Locate the cell with the specified text and output its [x, y] center coordinate. 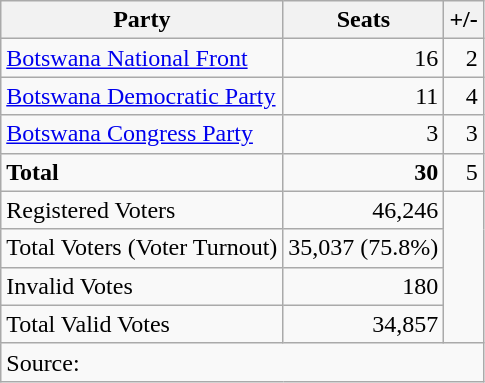
+/- [464, 20]
4 [464, 96]
Seats [364, 20]
16 [364, 58]
35,037 (75.8%) [364, 248]
2 [464, 58]
180 [364, 286]
Botswana National Front [142, 58]
Total Voters (Voter Turnout) [142, 248]
Registered Voters [142, 210]
5 [464, 172]
34,857 [364, 324]
Party [142, 20]
11 [364, 96]
Total Valid Votes [142, 324]
Botswana Democratic Party [142, 96]
Invalid Votes [142, 286]
Total [142, 172]
46,246 [364, 210]
Botswana Congress Party [142, 134]
30 [364, 172]
Source: [242, 362]
